Output the (X, Y) coordinate of the center of the cell containing the given text.  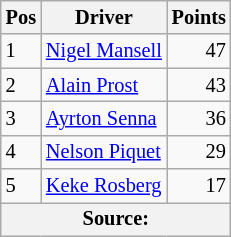
43 (199, 85)
2 (21, 85)
3 (21, 118)
5 (21, 186)
Points (199, 17)
Ayrton Senna (104, 118)
17 (199, 186)
29 (199, 152)
Source: (116, 219)
36 (199, 118)
4 (21, 152)
1 (21, 51)
Pos (21, 17)
Driver (104, 17)
Alain Prost (104, 85)
Nelson Piquet (104, 152)
47 (199, 51)
Keke Rosberg (104, 186)
Nigel Mansell (104, 51)
